Capture the cell that displays the provided text and extract its (X, Y) central coordinate. 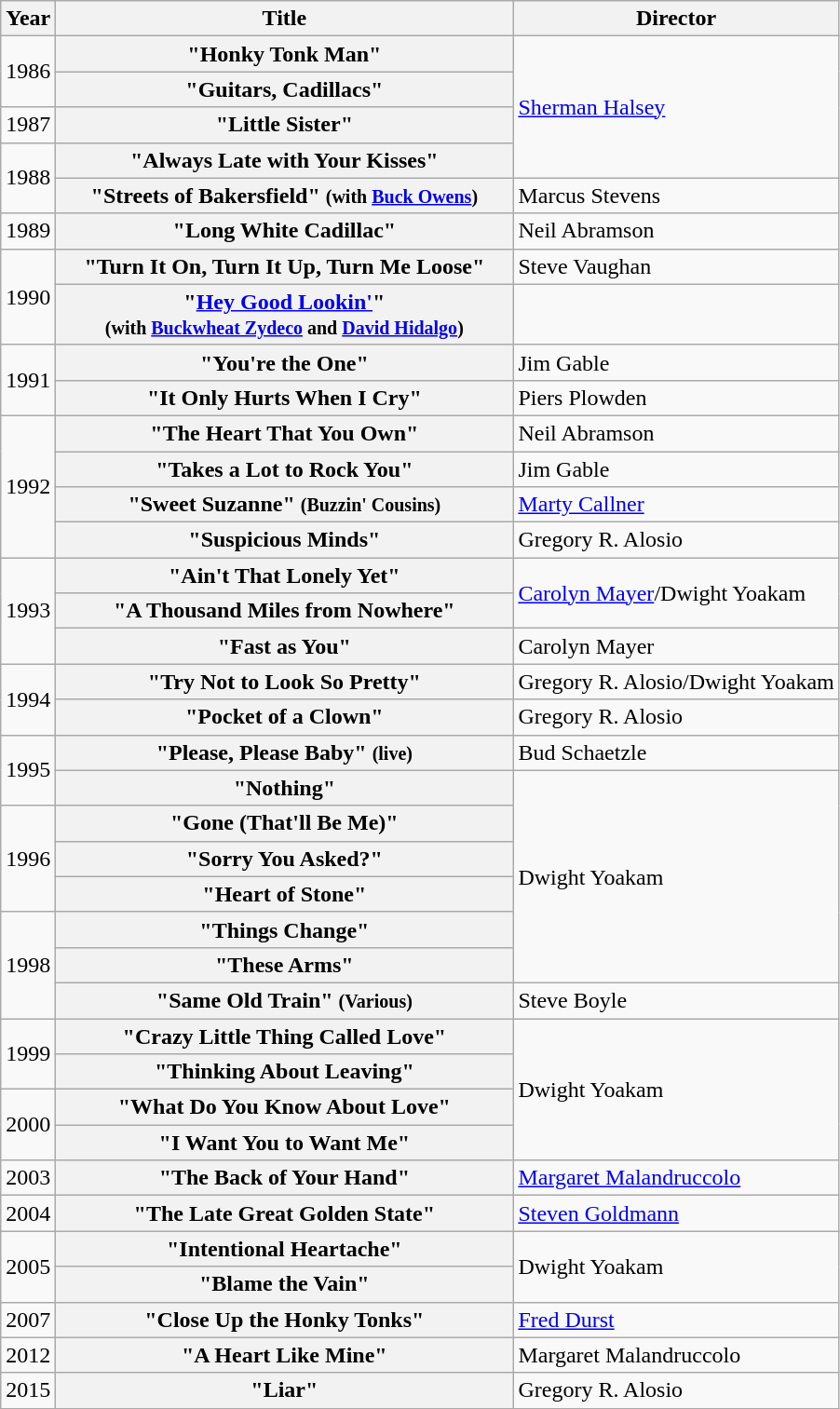
"Gone (That'll Be Me)" (285, 823)
1993 (28, 611)
"You're the One" (285, 362)
"Always Late with Your Kisses" (285, 160)
Steven Goldmann (676, 1213)
"What Do You Know About Love" (285, 1107)
"Liar" (285, 1390)
"Hey Good Lookin'"(with Buckwheat Zydeco and David Hidalgo) (285, 315)
Director (676, 19)
"These Arms" (285, 965)
1999 (28, 1054)
"Pocket of a Clown" (285, 717)
1992 (28, 486)
"Honky Tonk Man" (285, 54)
"Guitars, Cadillacs" (285, 89)
2015 (28, 1390)
Fred Durst (676, 1320)
"Suspicious Minds" (285, 540)
Steve Boyle (676, 1000)
"Heart of Stone" (285, 894)
"Takes a Lot to Rock You" (285, 468)
Bud Schaetzle (676, 752)
1989 (28, 231)
"It Only Hurts When I Cry" (285, 398)
"Nothing" (285, 788)
"The Heart That You Own" (285, 433)
Sherman Halsey (676, 107)
Steve Vaughan (676, 266)
"Long White Cadillac" (285, 231)
Gregory R. Alosio/Dwight Yoakam (676, 682)
Marcus Stevens (676, 196)
2004 (28, 1213)
Carolyn Mayer (676, 646)
"Crazy Little Thing Called Love" (285, 1036)
"Try Not to Look So Pretty" (285, 682)
2012 (28, 1355)
"I Want You to Want Me" (285, 1143)
"Same Old Train" (Various) (285, 1000)
2005 (28, 1267)
"The Back of Your Hand" (285, 1178)
"Ain't That Lonely Yet" (285, 576)
1991 (28, 380)
1987 (28, 125)
2007 (28, 1320)
"Things Change" (285, 929)
Piers Plowden (676, 398)
1995 (28, 770)
Carolyn Mayer/Dwight Yoakam (676, 593)
Year (28, 19)
1996 (28, 859)
"Little Sister" (285, 125)
2003 (28, 1178)
2000 (28, 1125)
Title (285, 19)
"Intentional Heartache" (285, 1249)
"The Late Great Golden State" (285, 1213)
1990 (28, 296)
"Close Up the Honky Tonks" (285, 1320)
"Sweet Suzanne" (Buzzin' Cousins) (285, 505)
"A Thousand Miles from Nowhere" (285, 611)
"Blame the Vain" (285, 1284)
1988 (28, 178)
"Sorry You Asked?" (285, 859)
"Turn It On, Turn It Up, Turn Me Loose" (285, 266)
"Please, Please Baby" (live) (285, 752)
"Thinking About Leaving" (285, 1072)
Marty Callner (676, 505)
1998 (28, 965)
1994 (28, 699)
"Fast as You" (285, 646)
"Streets of Bakersfield" (with Buck Owens) (285, 196)
"A Heart Like Mine" (285, 1355)
1986 (28, 72)
